Output the (x, y) coordinate of the center of the cell containing the given text.  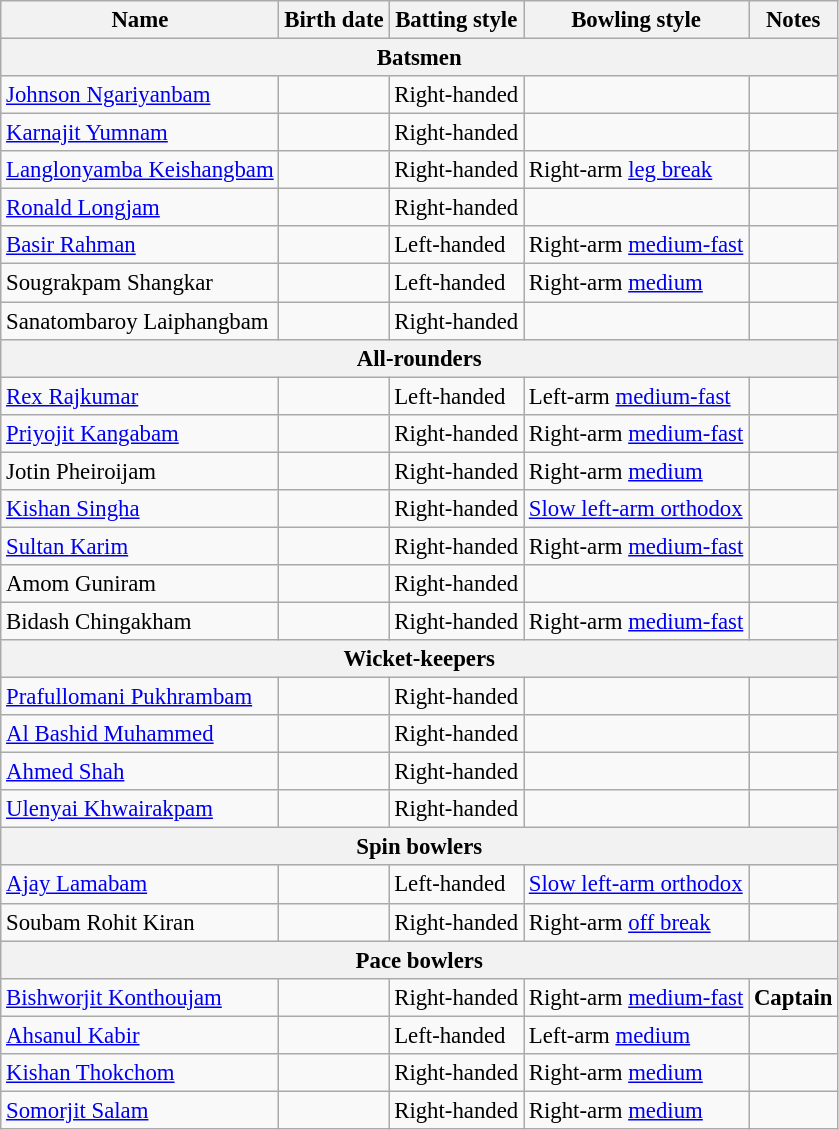
Birth date (334, 20)
Ahsanul Kabir (140, 1035)
Priyojit Kangabam (140, 433)
Pace bowlers (420, 960)
Soubam Rohit Kiran (140, 922)
Left-arm medium-fast (636, 396)
Ronald Longjam (140, 208)
Spin bowlers (420, 847)
Batsmen (420, 58)
Rex Rajkumar (140, 396)
Sougrakpam Shangkar (140, 283)
Bishworjit Konthoujam (140, 997)
Bidash Chingakham (140, 621)
All-rounders (420, 358)
Ajay Lamabam (140, 885)
Right-arm off break (636, 922)
Somorjit Salam (140, 1110)
Ahmed Shah (140, 772)
Sultan Karim (140, 546)
Langlonyamba Keishangbam (140, 170)
Karnajit Yumnam (140, 133)
Name (140, 20)
Left-arm medium (636, 1035)
Captain (794, 997)
Ulenyai Khwairakpam (140, 809)
Kishan Singha (140, 509)
Notes (794, 20)
Jotin Pheiroijam (140, 471)
Prafullomani Pukhrambam (140, 697)
Basir Rahman (140, 245)
Bowling style (636, 20)
Kishan Thokchom (140, 1073)
Wicket-keepers (420, 659)
Batting style (456, 20)
Johnson Ngariyanbam (140, 95)
Al Bashid Muhammed (140, 734)
Amom Guniram (140, 584)
Right-arm leg break (636, 170)
Sanatombaroy Laiphangbam (140, 321)
